Locate the cell with the specified text and output its [x, y] center coordinate. 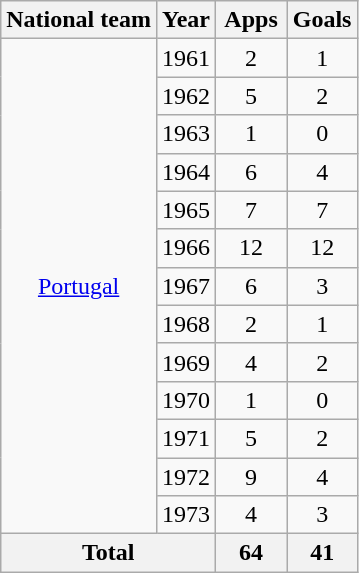
1961 [186, 58]
1967 [186, 286]
1962 [186, 96]
1972 [186, 477]
1966 [186, 248]
Portugal [79, 286]
1973 [186, 515]
1970 [186, 400]
1969 [186, 362]
1963 [186, 134]
Year [186, 20]
Goals [322, 20]
1965 [186, 210]
Total [108, 553]
1971 [186, 438]
Apps [252, 20]
9 [252, 477]
64 [252, 553]
41 [322, 553]
National team [79, 20]
1968 [186, 324]
1964 [186, 172]
